Locate the cell with the specified text and output its (x, y) center coordinate. 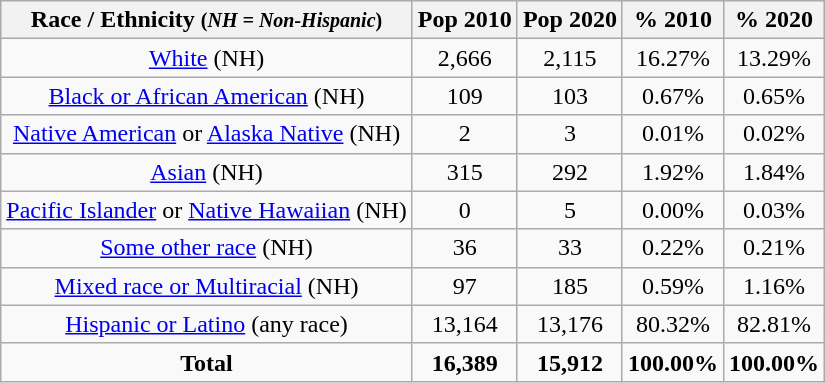
Total (207, 362)
3 (570, 134)
103 (570, 96)
315 (464, 172)
Asian (NH) (207, 172)
13,176 (570, 324)
109 (464, 96)
33 (570, 248)
0.01% (672, 134)
292 (570, 172)
Native American or Alaska Native (NH) (207, 134)
185 (570, 286)
0.65% (774, 96)
82.81% (774, 324)
Pop 2020 (570, 20)
% 2010 (672, 20)
0.59% (672, 286)
1.84% (774, 172)
Black or African American (NH) (207, 96)
16.27% (672, 58)
0 (464, 210)
0.67% (672, 96)
Some other race (NH) (207, 248)
Pacific Islander or Native Hawaiian (NH) (207, 210)
1.16% (774, 286)
1.92% (672, 172)
2,115 (570, 58)
Pop 2010 (464, 20)
Hispanic or Latino (any race) (207, 324)
2 (464, 134)
Mixed race or Multiracial (NH) (207, 286)
Race / Ethnicity (NH = Non-Hispanic) (207, 20)
0.22% (672, 248)
White (NH) (207, 58)
0.00% (672, 210)
0.02% (774, 134)
13.29% (774, 58)
5 (570, 210)
% 2020 (774, 20)
0.21% (774, 248)
16,389 (464, 362)
36 (464, 248)
2,666 (464, 58)
15,912 (570, 362)
97 (464, 286)
13,164 (464, 324)
0.03% (774, 210)
80.32% (672, 324)
